Pinpoint the cell where the given text exists, returning its [x, y] midpoint coordinate. 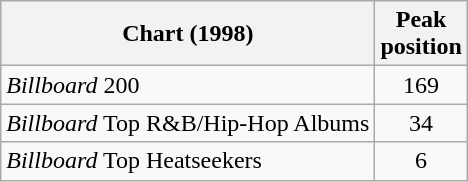
Billboard 200 [188, 85]
Billboard Top Heatseekers [188, 161]
Chart (1998) [188, 34]
Billboard Top R&B/Hip-Hop Albums [188, 123]
169 [421, 85]
34 [421, 123]
6 [421, 161]
Peakposition [421, 34]
